Extract the (X, Y) coordinate from the center of the cell holding the provided text.  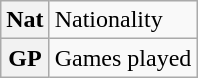
Games played (123, 58)
GP (25, 58)
Nat (25, 20)
Nationality (123, 20)
